Locate the cell with the specified text and output its (x, y) center coordinate. 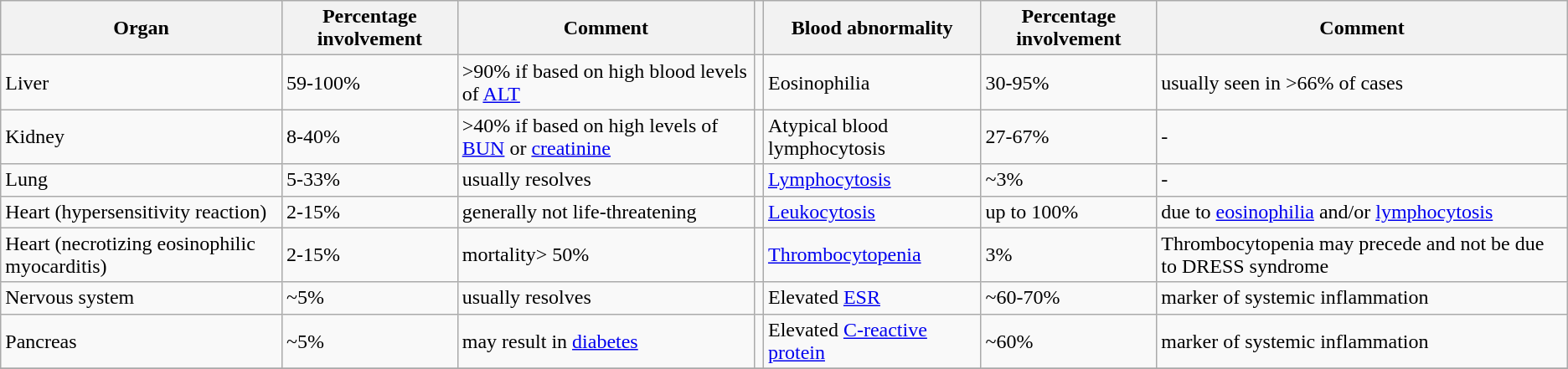
mortality> 50% (606, 254)
Kidney (142, 137)
usually seen in >66% of cases (1362, 82)
Leukocytosis (872, 212)
Elevated ESR (872, 298)
>40% if based on high levels of BUN or creatinine (606, 137)
Elevated C-reactive protein (872, 341)
~60% (1069, 341)
59-100% (369, 82)
Nervous system (142, 298)
Heart (hypersensitivity reaction) (142, 212)
Blood abnormality (872, 28)
Thrombocytopenia may precede and not be due to DRESS syndrome (1362, 254)
up to 100% (1069, 212)
Eosinophilia (872, 82)
3% (1069, 254)
27-67% (1069, 137)
Lymphocytosis (872, 180)
5-33% (369, 180)
~60-70% (1069, 298)
>90% if based on high blood levels of ALT (606, 82)
Lung (142, 180)
8-40% (369, 137)
Liver (142, 82)
Pancreas (142, 341)
Heart (necrotizing eosinophilic myocarditis) (142, 254)
Atypical blood lymphocytosis (872, 137)
Thrombocytopenia (872, 254)
generally not life-threatening (606, 212)
30-95% (1069, 82)
~3% (1069, 180)
Organ (142, 28)
due to eosinophilia and/or lymphocytosis (1362, 212)
may result in diabetes (606, 341)
